Provide the (x, y) coordinate of the cell's center where the given text is located.  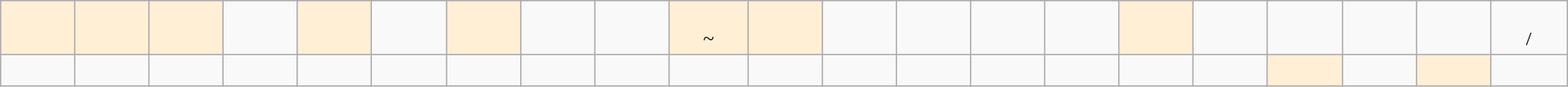
/ (1529, 28)
‍ (859, 28)
~ (709, 28)
